Detect which cell encompasses the target text, then output its (X, Y) center coordinate. 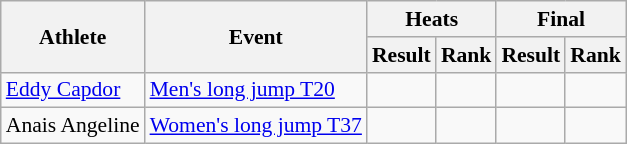
Final (560, 19)
Anais Angeline (73, 126)
Athlete (73, 36)
Eddy Capdor (73, 90)
Women's long jump T37 (256, 126)
Heats (432, 19)
Men's long jump T20 (256, 90)
Event (256, 36)
